Determine the (X, Y) coordinate at the center of the cell enclosing the given text.  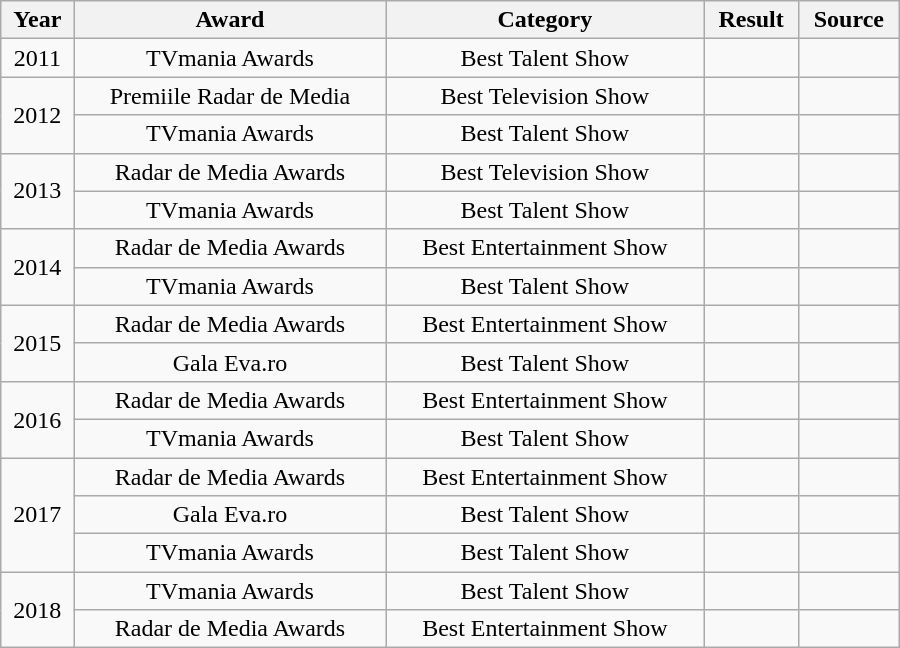
2014 (38, 267)
Award (230, 20)
2017 (38, 515)
2013 (38, 191)
Source (848, 20)
Result (752, 20)
Category (545, 20)
2015 (38, 343)
2018 (38, 610)
2012 (38, 115)
2011 (38, 58)
Premiile Radar de Media (230, 96)
Year (38, 20)
2016 (38, 419)
